Return the (X, Y) coordinate for the center point of the cell that contains the specified text.  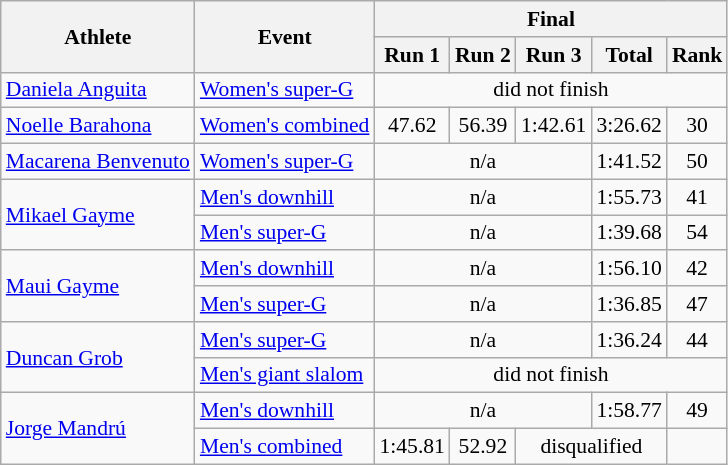
disqualified (592, 447)
56.39 (483, 126)
41 (698, 197)
Women's combined (285, 126)
52.92 (483, 447)
1:36.24 (628, 340)
47 (698, 304)
42 (698, 269)
54 (698, 233)
1:41.52 (628, 162)
1:55.73 (628, 197)
Men's giant slalom (285, 375)
44 (698, 340)
47.62 (412, 126)
Mikael Gayme (98, 214)
Jorge Mandrú (98, 428)
Run 3 (554, 55)
Run 1 (412, 55)
Maui Gayme (98, 286)
1:58.77 (628, 411)
1:45.81 (412, 447)
1:39.68 (628, 233)
49 (698, 411)
Noelle Barahona (98, 126)
Men's combined (285, 447)
Rank (698, 55)
1:36.85 (628, 304)
30 (698, 126)
Athlete (98, 36)
50 (698, 162)
Macarena Benvenuto (98, 162)
1:42.61 (554, 126)
Run 2 (483, 55)
Event (285, 36)
Duncan Grob (98, 358)
1:56.10 (628, 269)
3:26.62 (628, 126)
Final (550, 19)
Total (628, 55)
Daniela Anguita (98, 90)
